Pinpoint the cell where the given text exists, returning its [x, y] midpoint coordinate. 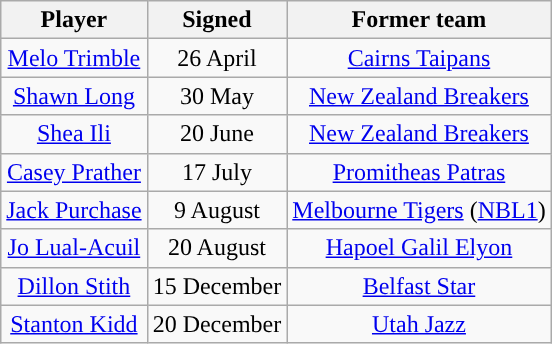
Stanton Kidd [74, 324]
Promitheas Patras [419, 172]
15 December [217, 286]
Casey Prather [74, 172]
Jack Purchase [74, 210]
Dillon Stith [74, 286]
20 August [217, 248]
Shea Ili [74, 134]
Melbourne Tigers (NBL1) [419, 210]
Shawn Long [74, 96]
17 July [217, 172]
Player [74, 20]
Former team [419, 20]
20 June [217, 134]
26 April [217, 58]
9 August [217, 210]
Cairns Taipans [419, 58]
30 May [217, 96]
20 December [217, 324]
Melo Trimble [74, 58]
Hapoel Galil Elyon [419, 248]
Signed [217, 20]
Belfast Star [419, 286]
Jo Lual-Acuil [74, 248]
Utah Jazz [419, 324]
